Locate the cell with the specified text and output its (x, y) center coordinate. 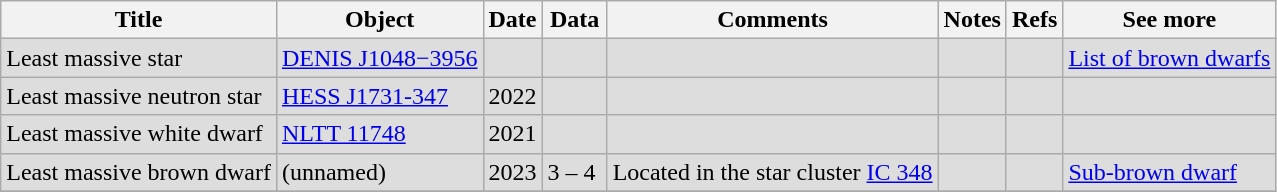
Data (574, 20)
Title (139, 20)
HESS J1731-347 (380, 96)
Located in the star cluster IC 348 (772, 172)
2021 (512, 134)
See more (1170, 20)
List of brown dwarfs (1170, 58)
Least massive white dwarf (139, 134)
Sub-brown dwarf (1170, 172)
Least massive neutron star (139, 96)
2022 (512, 96)
Least massive star (139, 58)
DENIS J1048−3956 (380, 58)
Object (380, 20)
NLTT 11748 (380, 134)
3 – 4 (574, 172)
Comments (772, 20)
Notes (972, 20)
(unnamed) (380, 172)
2023 (512, 172)
Date (512, 20)
Least massive brown dwarf (139, 172)
Refs (1034, 20)
